Provide the [X, Y] coordinate of the cell's center where the given text is located.  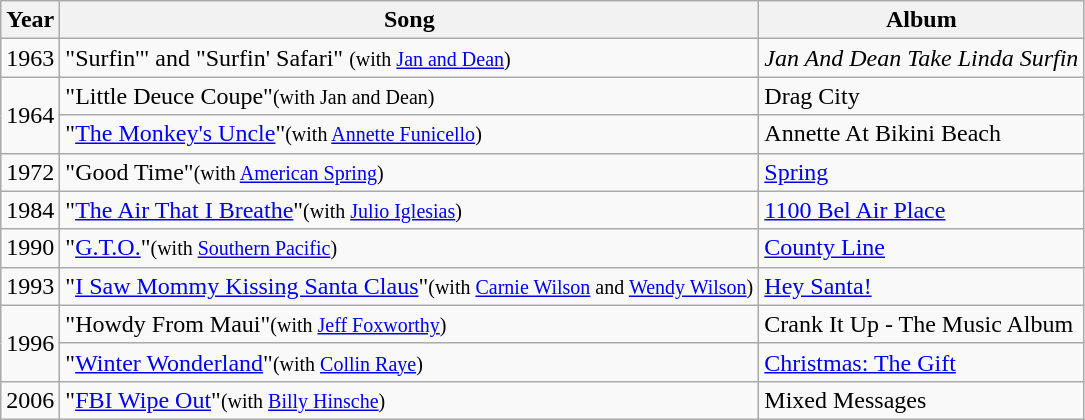
Annette At Bikini Beach [922, 134]
Album [922, 20]
2006 [30, 400]
1100 Bel Air Place [922, 210]
"Good Time"(with American Spring) [410, 172]
"Surfin'" and "Surfin' Safari" (with Jan and Dean) [410, 58]
Mixed Messages [922, 400]
1993 [30, 286]
"The Monkey's Uncle"(with Annette Funicello) [410, 134]
"FBI Wipe Out"(with Billy Hinsche) [410, 400]
Year [30, 20]
Spring [922, 172]
Drag City [922, 96]
1963 [30, 58]
1990 [30, 248]
Crank It Up - The Music Album [922, 324]
Hey Santa! [922, 286]
"I Saw Mommy Kissing Santa Claus"(with Carnie Wilson and Wendy Wilson) [410, 286]
Jan And Dean Take Linda Surfin [922, 58]
1984 [30, 210]
"Winter Wonderland"(with Collin Raye) [410, 362]
"G.T.O."(with Southern Pacific) [410, 248]
"Howdy From Maui"(with Jeff Foxworthy) [410, 324]
1964 [30, 115]
1972 [30, 172]
Song [410, 20]
County Line [922, 248]
"The Air That I Breathe"(with Julio Iglesias) [410, 210]
1996 [30, 343]
"Little Deuce Coupe"(with Jan and Dean) [410, 96]
Christmas: The Gift [922, 362]
